Locate the cell with the specified text and output its (x, y) center coordinate. 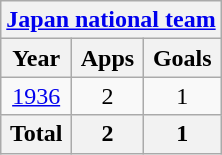
Total (36, 134)
1936 (36, 96)
Japan national team (111, 20)
Goals (182, 58)
Year (36, 58)
Apps (108, 58)
